Detect which cell encompasses the target text, then output its [X, Y] center coordinate. 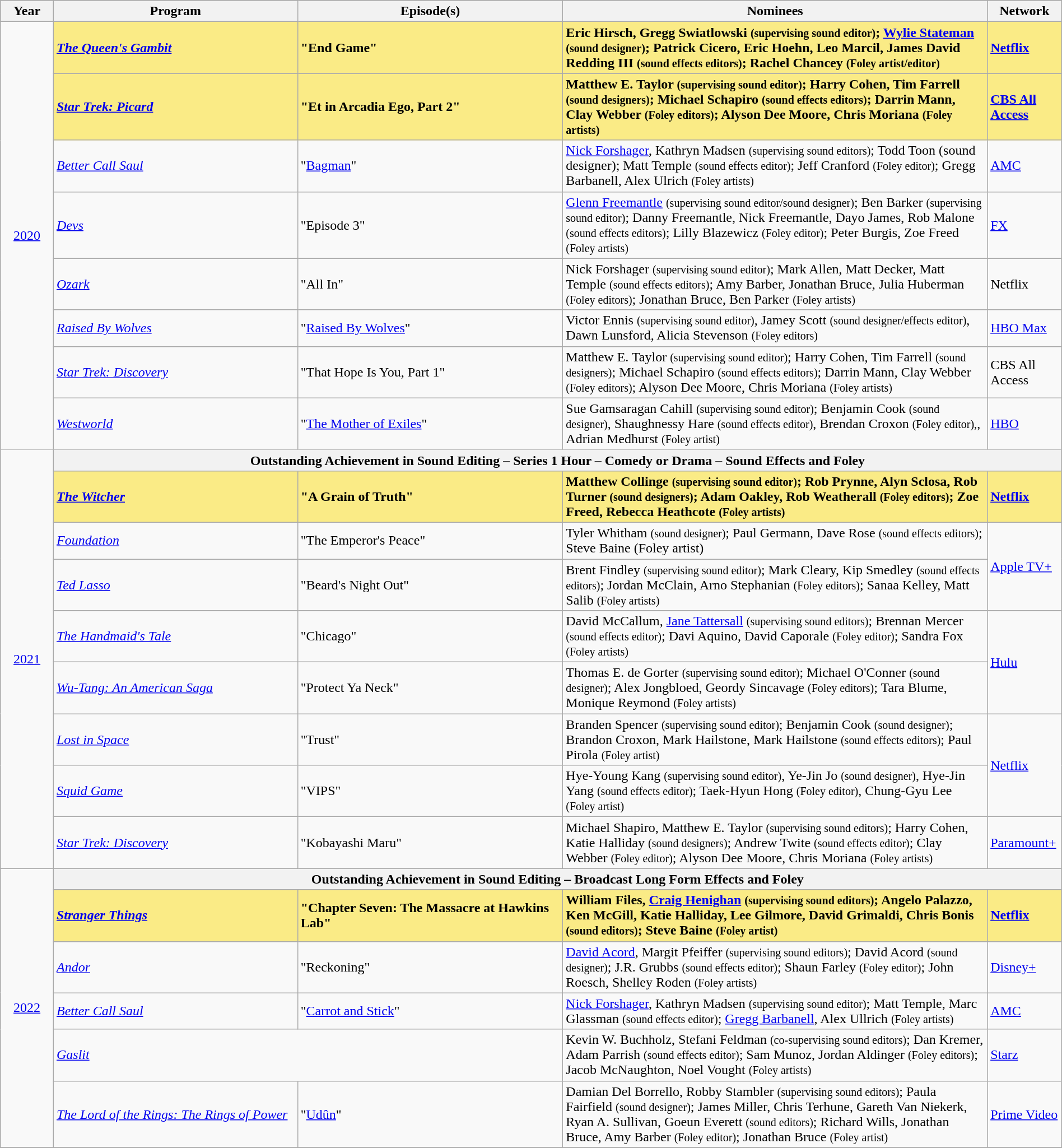
"A Grain of Truth" [430, 496]
Raised By Wolves [175, 328]
Gaslit [308, 1055]
The Handmaid's Tale [175, 636]
"Episode 3" [430, 225]
Squid Game [175, 791]
"Beard's Night Out" [430, 585]
Starz [1025, 1055]
Foundation [175, 540]
"The Mother of Exiles" [430, 424]
Devs [175, 225]
Network [1025, 11]
2020 [27, 236]
Star Trek: Picard [175, 106]
Stranger Things [175, 915]
"Trust" [430, 740]
The Queen's Gambit [175, 48]
"Raised By Wolves" [430, 328]
Year [27, 11]
HBO Max [1025, 328]
Wu-Tang: An American Saga [175, 688]
"Chapter Seven: The Massacre at Hawkins Lab" [430, 915]
"Kobayashi Maru" [430, 843]
2022 [27, 1008]
"Bagman" [430, 166]
Paramount+ [1025, 843]
The Witcher [175, 496]
"Udûn" [430, 1114]
Nominees [775, 11]
Lost in Space [175, 740]
Disney+ [1025, 967]
Apple TV+ [1025, 566]
Outstanding Achievement in Sound Editing – Series 1 Hour – Comedy or Drama – Sound Effects and Foley [557, 460]
"Et in Arcadia Ego, Part 2" [430, 106]
"That Hope Is You, Part 1" [430, 372]
"End Game" [430, 48]
Ozark [175, 284]
Ted Lasso [175, 585]
Tyler Whitham (sound designer); Paul Germann, Dave Rose (sound effects editors); Steve Baine (Foley artist) [775, 540]
"All In" [430, 284]
"Chicago" [430, 636]
"Reckoning" [430, 967]
FX [1025, 225]
"VIPS" [430, 791]
Hulu [1025, 662]
Andor [175, 967]
Prime Video [1025, 1114]
"The Emperor's Peace" [430, 540]
The Lord of the Rings: The Rings of Power [175, 1114]
Victor Ennis (supervising sound editor), Jamey Scott (sound designer/effects editor), Dawn Lunsford, Alicia Stevenson (Foley editors) [775, 328]
Outstanding Achievement in Sound Editing – Broadcast Long Form Effects and Foley [557, 879]
2021 [27, 659]
"Carrot and Stick" [430, 1011]
"Protect Ya Neck" [430, 688]
Westworld [175, 424]
HBO [1025, 424]
Episode(s) [430, 11]
Program [175, 11]
